Determine the [X, Y] coordinate at the center of the cell enclosing the given text.  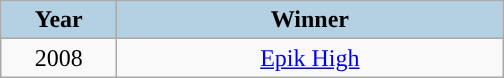
Winner [310, 20]
Epik High [310, 58]
2008 [59, 58]
Year [59, 20]
